From the cell containing the given text, extract its center point as (X, Y) coordinate. 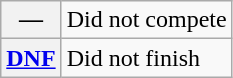
Did not compete (146, 20)
— (31, 20)
DNF (31, 58)
Did not finish (146, 58)
